Provide the [X, Y] coordinate of the cell's center where the given text is located.  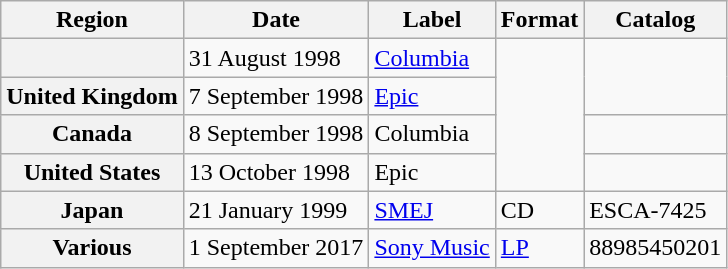
Region [92, 20]
SMEJ [432, 210]
1 September 2017 [276, 248]
13 October 1998 [276, 172]
7 September 1998 [276, 96]
88985450201 [656, 248]
Catalog [656, 20]
21 January 1999 [276, 210]
LP [539, 248]
CD [539, 210]
Various [92, 248]
Date [276, 20]
8 September 1998 [276, 134]
Canada [92, 134]
Label [432, 20]
ESCA-7425 [656, 210]
Format [539, 20]
Sony Music [432, 248]
United States [92, 172]
United Kingdom [92, 96]
31 August 1998 [276, 58]
Japan [92, 210]
